Find where the given text appears and provide that cell's center as [X, Y] coordinate. 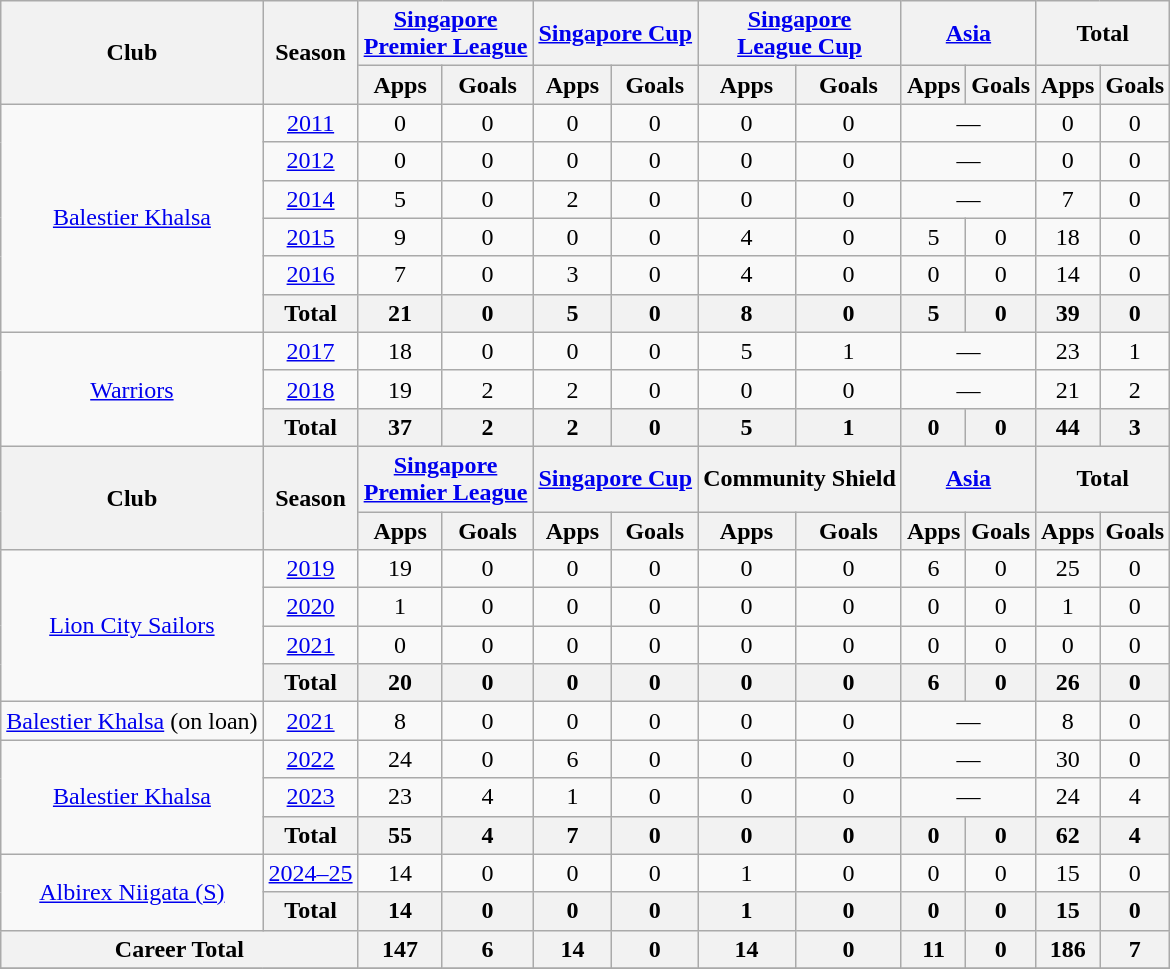
Albirex Niigata (S) [132, 892]
2023 [310, 797]
186 [1068, 949]
Warriors [132, 389]
Career Total [180, 949]
SingaporeLeague Cup [800, 34]
25 [1068, 569]
9 [400, 237]
Balestier Khalsa (on loan) [132, 721]
Lion City Sailors [132, 626]
2011 [310, 123]
44 [1068, 427]
2018 [310, 389]
55 [400, 835]
Community Shield [800, 478]
147 [400, 949]
2014 [310, 199]
26 [1068, 683]
20 [400, 683]
2024–25 [310, 873]
30 [1068, 759]
39 [1068, 313]
2020 [310, 607]
2016 [310, 275]
11 [933, 949]
2022 [310, 759]
2012 [310, 161]
37 [400, 427]
2019 [310, 569]
62 [1068, 835]
2017 [310, 351]
2015 [310, 237]
